Extract the [X, Y] coordinate from the center of the cell holding the provided text.  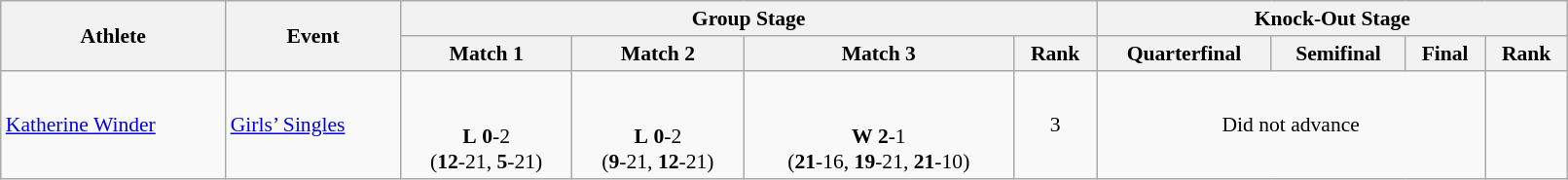
L 0-2 (9-21, 12-21) [658, 125]
Match 2 [658, 54]
Athlete [113, 35]
Girls’ Singles [313, 125]
Quarterfinal [1185, 54]
Match 1 [487, 54]
Group Stage [749, 18]
Knock-Out Stage [1332, 18]
Final [1445, 54]
3 [1055, 125]
Katherine Winder [113, 125]
W 2-1 (21-16, 19-21, 21-10) [879, 125]
Event [313, 35]
Semifinal [1337, 54]
Did not advance [1291, 125]
Match 3 [879, 54]
L 0-2 (12-21, 5-21) [487, 125]
